Search for the cell housing the specified text and yield its [X, Y] center coordinate. 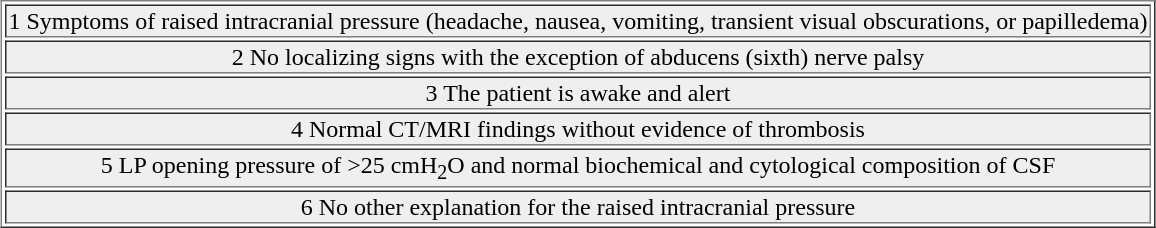
1 Symptoms of raised intracranial pressure (headache, nausea, vomiting, transient visual obscurations, or papilledema) [578, 20]
5 LP opening pressure of >25 cmH2O and normal biochemical and cytological composition of CSF [578, 168]
4 Normal CT/MRI findings without evidence of thrombosis [578, 128]
6 No other explanation for the raised intracranial pressure [578, 208]
2 No localizing signs with the exception of abducens (sixth) nerve palsy [578, 56]
3 The patient is awake and alert [578, 92]
